For the text-containing cell, return its midpoint in (X, Y) coordinate format. 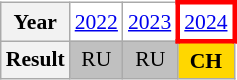
CH (206, 60)
2023 (150, 22)
Year (36, 22)
2022 (96, 22)
Result (36, 60)
2024 (206, 22)
